For the text-containing cell, return its midpoint in (x, y) coordinate format. 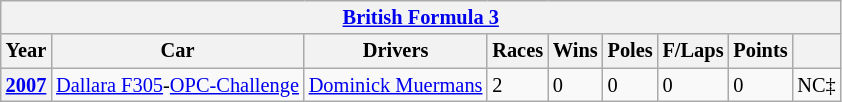
Races (518, 51)
2 (518, 85)
Points (760, 51)
F/Laps (694, 51)
Dominick Muermans (396, 85)
Poles (630, 51)
British Formula 3 (421, 17)
Dallara F305-OPC-Challenge (178, 85)
NC‡ (816, 85)
Wins (576, 51)
Drivers (396, 51)
Car (178, 51)
Year (26, 51)
2007 (26, 85)
